Detect which cell encompasses the target text, then output its (x, y) center coordinate. 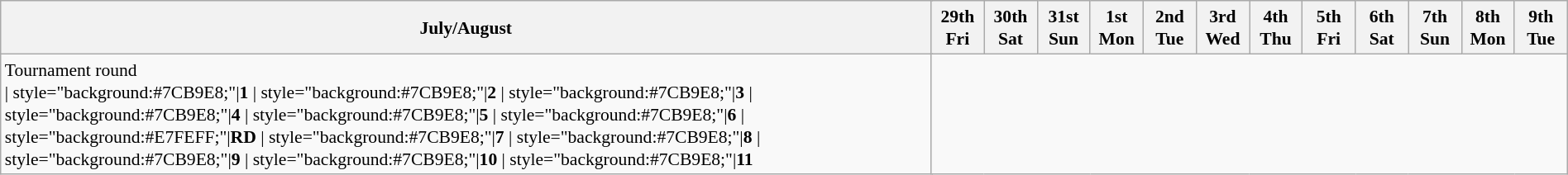
July/August (466, 27)
3rdWed (1222, 27)
5thFri (1329, 27)
1stMon (1116, 27)
7thSun (1435, 27)
6thSat (1382, 27)
4thThu (1275, 27)
2ndTue (1169, 27)
29thFri (958, 27)
31stSun (1064, 27)
8thMon (1488, 27)
30thSat (1011, 27)
9thTue (1541, 27)
